For the text-containing cell, return its midpoint in (X, Y) coordinate format. 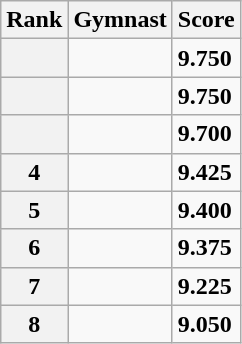
Gymnast (120, 20)
Score (206, 20)
9.050 (206, 324)
4 (34, 172)
9.400 (206, 210)
9.425 (206, 172)
9.375 (206, 248)
5 (34, 210)
7 (34, 286)
9.700 (206, 134)
9.225 (206, 286)
6 (34, 248)
8 (34, 324)
Rank (34, 20)
